Return the [X, Y] coordinate for the center point of the cell that contains the specified text.  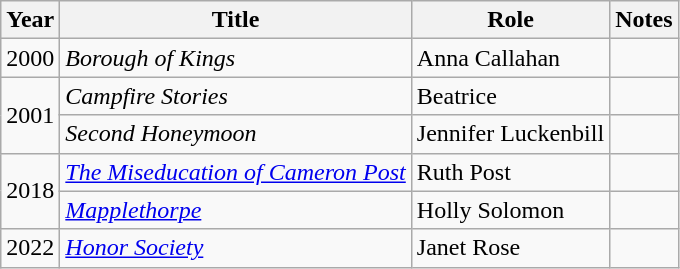
Notes [644, 20]
2001 [30, 115]
Anna Callahan [510, 58]
Jennifer Luckenbill [510, 134]
2018 [30, 191]
Borough of Kings [236, 58]
Honor Society [236, 248]
The Miseducation of Cameron Post [236, 172]
Second Honeymoon [236, 134]
Campfire Stories [236, 96]
Janet Rose [510, 248]
Year [30, 20]
2000 [30, 58]
Role [510, 20]
Mapplethorpe [236, 210]
Holly Solomon [510, 210]
Beatrice [510, 96]
Title [236, 20]
2022 [30, 248]
Ruth Post [510, 172]
